Capture the cell that displays the provided text and extract its [X, Y] central coordinate. 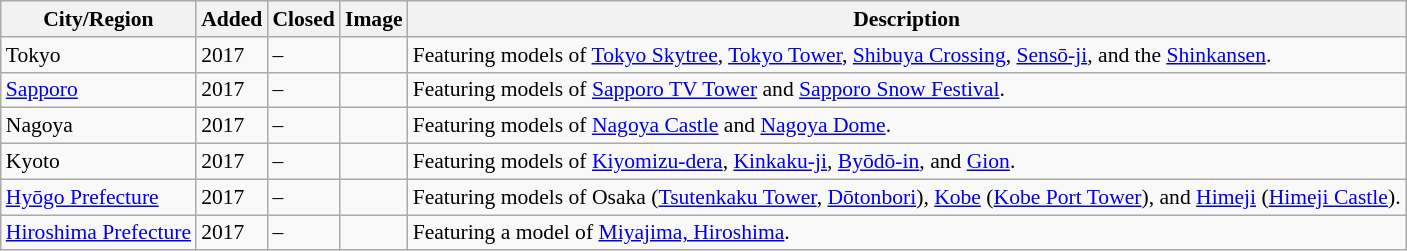
Featuring a model of Miyajima, Hiroshima. [907, 233]
Featuring models of Sapporo TV Tower and Sapporo Snow Festival. [907, 90]
Sapporo [98, 90]
City/Region [98, 19]
Closed [303, 19]
Featuring models of Nagoya Castle and Nagoya Dome. [907, 126]
Description [907, 19]
Tokyo [98, 55]
Image [374, 19]
Featuring models of Kiyomizu-dera, Kinkaku-ji, Byōdō-in, and Gion. [907, 162]
Hiroshima Prefecture [98, 233]
Kyoto [98, 162]
Featuring models of Tokyo Skytree, Tokyo Tower, Shibuya Crossing, Sensō-ji, and the Shinkansen. [907, 55]
Hyōgo Prefecture [98, 197]
Nagoya [98, 126]
Featuring models of Osaka (Tsutenkaku Tower, Dōtonbori), Kobe (Kobe Port Tower), and Himeji (Himeji Castle). [907, 197]
Added [232, 19]
